Pinpoint the cell where the given text exists, returning its [X, Y] midpoint coordinate. 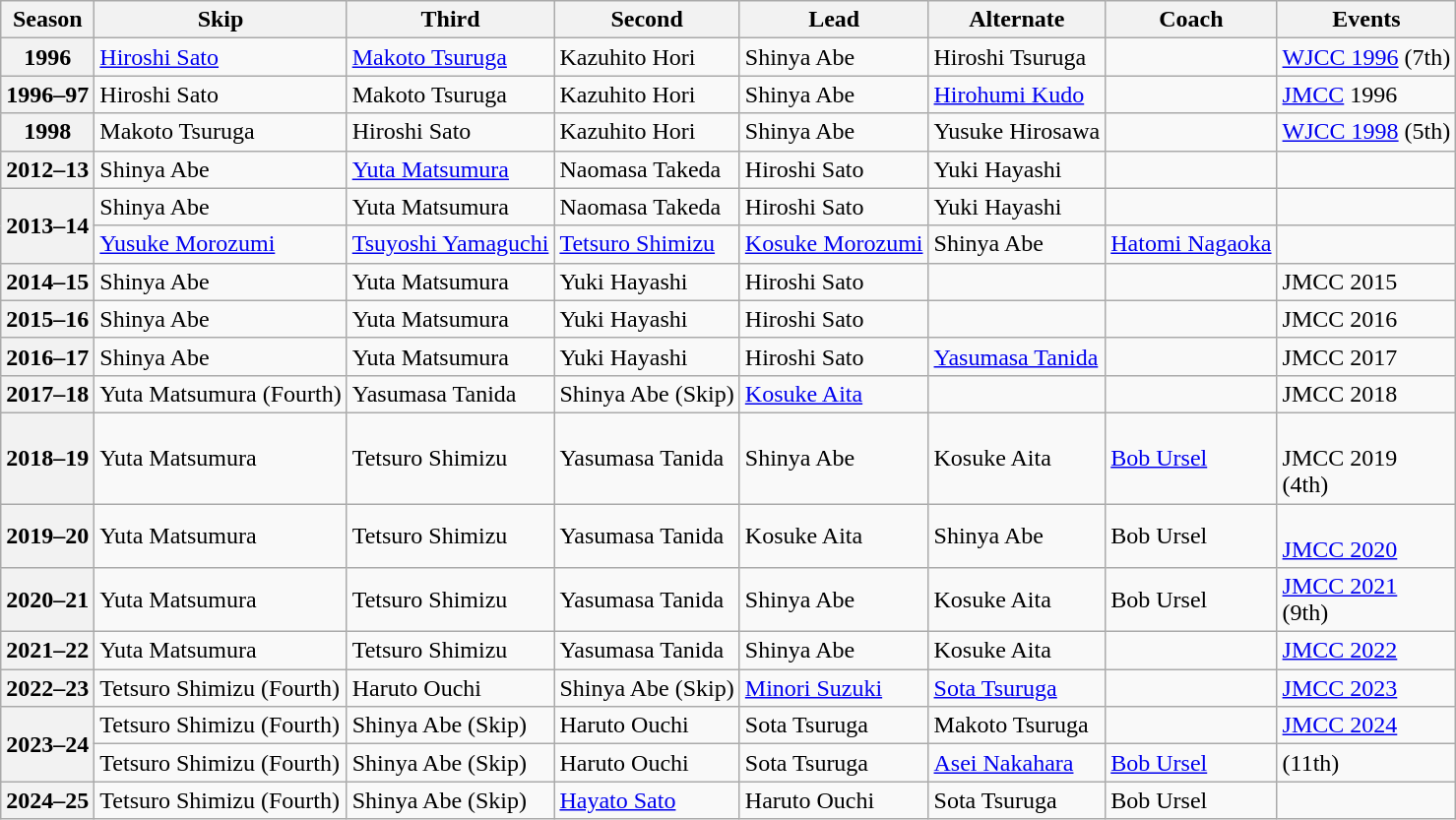
Yuta Matsumura (Fourth) [221, 394]
2021–22 [47, 651]
Alternate [1017, 20]
Kosuke Morozumi [834, 244]
Yusuke Morozumi [221, 244]
Hiroshi Tsuruga [1017, 57]
2014–15 [47, 282]
2022–23 [47, 688]
2019–20 [47, 536]
Hayato Sato [647, 800]
2018–19 [47, 458]
2013–14 [47, 225]
1996 [47, 57]
JMCC 1996 [1366, 95]
JMCC 2016 [1366, 319]
Yusuke Hirosawa [1017, 132]
Coach [1191, 20]
1998 [47, 132]
Third [451, 20]
JMCC 2019 (4th) [1366, 458]
2015–16 [47, 319]
2012–13 [47, 169]
Events [1366, 20]
Asei Nakahara [1017, 763]
Skip [221, 20]
JMCC 2024 [1366, 725]
JMCC 2023 [1366, 688]
Second [647, 20]
JMCC 2020 [1366, 536]
2017–18 [47, 394]
JMCC 2022 [1366, 651]
Lead [834, 20]
1996–97 [47, 95]
2020–21 [47, 600]
2023–24 [47, 744]
Hirohumi Kudo [1017, 95]
(11th) [1366, 763]
2016–17 [47, 356]
JMCC 2017 [1366, 356]
JMCC 2021 (9th) [1366, 600]
2024–25 [47, 800]
Season [47, 20]
JMCC 2015 [1366, 282]
JMCC 2018 [1366, 394]
Hatomi Nagaoka [1191, 244]
Minori Suzuki [834, 688]
Tsuyoshi Yamaguchi [451, 244]
WJCC 1996 (7th) [1366, 57]
WJCC 1998 (5th) [1366, 132]
